Search for the cell housing the specified text and yield its [X, Y] center coordinate. 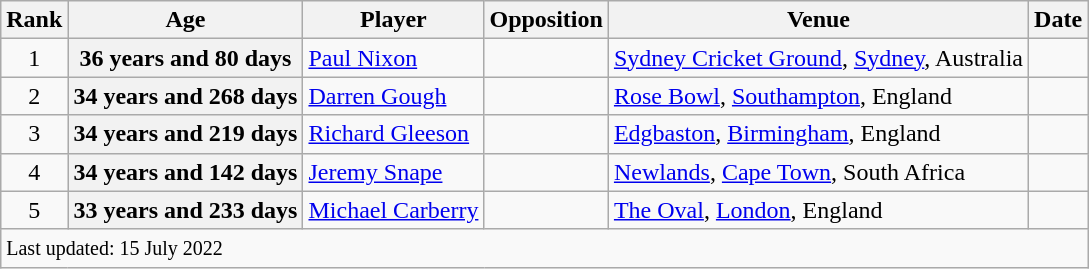
Darren Gough [394, 96]
Venue [818, 20]
Michael Carberry [394, 210]
34 years and 142 days [186, 172]
34 years and 219 days [186, 134]
Newlands, Cape Town, South Africa [818, 172]
36 years and 80 days [186, 58]
2 [34, 96]
Opposition [546, 20]
Sydney Cricket Ground, Sydney, Australia [818, 58]
Rose Bowl, Southampton, England [818, 96]
5 [34, 210]
Paul Nixon [394, 58]
Age [186, 20]
4 [34, 172]
Edgbaston, Birmingham, England [818, 134]
33 years and 233 days [186, 210]
1 [34, 58]
Last updated: 15 July 2022 [544, 248]
Richard Gleeson [394, 134]
Player [394, 20]
Date [1058, 20]
3 [34, 134]
34 years and 268 days [186, 96]
Rank [34, 20]
Jeremy Snape [394, 172]
The Oval, London, England [818, 210]
